Return the [x, y] coordinate for the center point of the cell that contains the specified text.  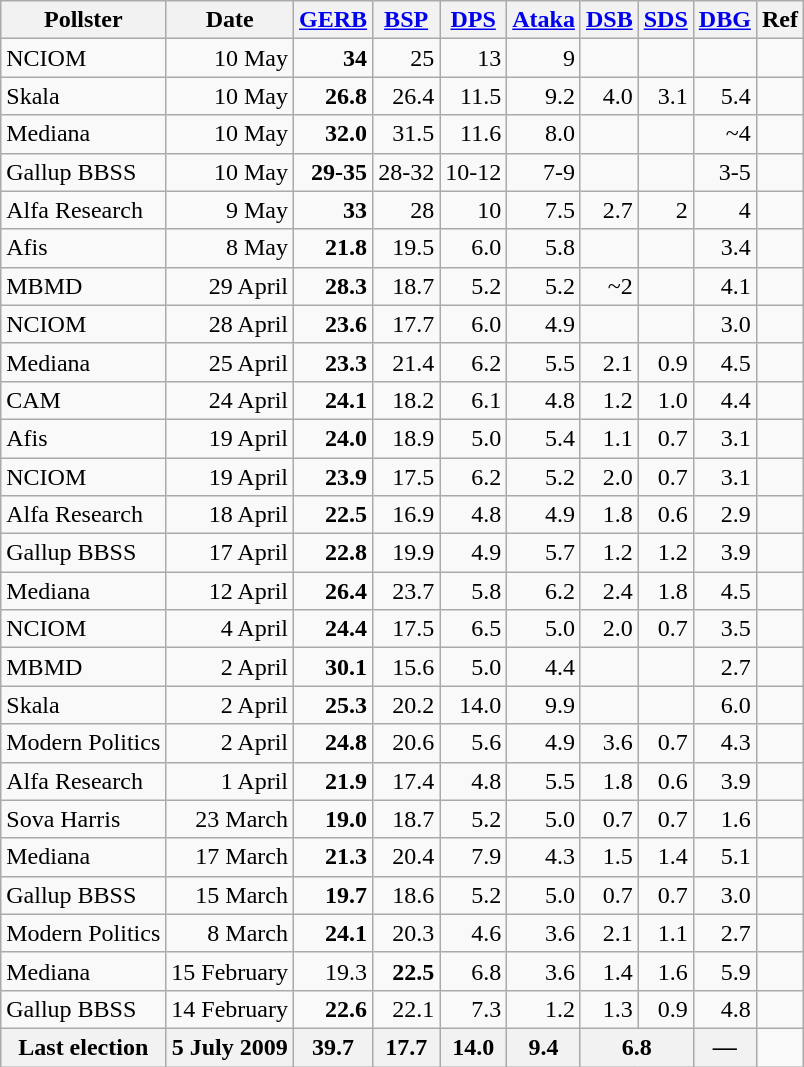
CAM [84, 400]
18.2 [406, 400]
8.0 [544, 134]
30.1 [334, 667]
25.3 [334, 705]
9.2 [544, 96]
3-5 [724, 172]
20.6 [406, 743]
17 April [230, 553]
1.3 [609, 1009]
23.7 [406, 591]
28-32 [406, 172]
21.4 [406, 362]
4.0 [609, 96]
10-12 [474, 172]
18 April [230, 515]
14 February [230, 1009]
2 [666, 210]
20.2 [406, 705]
7.9 [474, 857]
18.6 [406, 895]
3.5 [724, 629]
16.9 [406, 515]
20.3 [406, 933]
33 [334, 210]
4.6 [474, 933]
6.1 [474, 400]
15 March [230, 895]
19.7 [334, 895]
~2 [609, 286]
7.5 [544, 210]
21.9 [334, 781]
5.6 [474, 743]
10 [474, 210]
22.6 [334, 1009]
DBG [724, 20]
Date [230, 20]
24 April [230, 400]
5.9 [724, 971]
19.3 [334, 971]
31.5 [406, 134]
28 [406, 210]
19.5 [406, 248]
7-9 [544, 172]
Ataka [544, 20]
23.9 [334, 477]
32.0 [334, 134]
9.9 [544, 705]
9 May [230, 210]
~4 [724, 134]
15 February [230, 971]
BSP [406, 20]
15.6 [406, 667]
2.4 [609, 591]
3.4 [724, 248]
19.9 [406, 553]
GERB [334, 20]
5 July 2009 [230, 1047]
19.0 [334, 819]
18.9 [406, 438]
17.4 [406, 781]
26.8 [334, 96]
24.0 [334, 438]
4 April [230, 629]
24.8 [334, 743]
29 April [230, 286]
22.1 [406, 1009]
23.6 [334, 324]
28 April [230, 324]
SDS [666, 20]
25 [406, 58]
1.5 [609, 857]
11.5 [474, 96]
2.9 [724, 515]
Sova Harris [84, 819]
8 March [230, 933]
9.4 [544, 1047]
25 April [230, 362]
28.3 [334, 286]
1 April [230, 781]
6.5 [474, 629]
21.3 [334, 857]
17 March [230, 857]
8 May [230, 248]
34 [334, 58]
24.4 [334, 629]
DPS [474, 20]
20.4 [406, 857]
— [724, 1047]
5.7 [544, 553]
DSB [609, 20]
21.8 [334, 248]
29-35 [334, 172]
9 [544, 58]
4.1 [724, 286]
1.0 [666, 400]
23.3 [334, 362]
Pollster [84, 20]
11.6 [474, 134]
12 April [230, 591]
5.1 [724, 857]
13 [474, 58]
4 [724, 210]
39.7 [334, 1047]
23 March [230, 819]
22.8 [334, 553]
Ref [780, 20]
Last election [84, 1047]
7.3 [474, 1009]
